Return [x, y] of the center of cell containing provided text 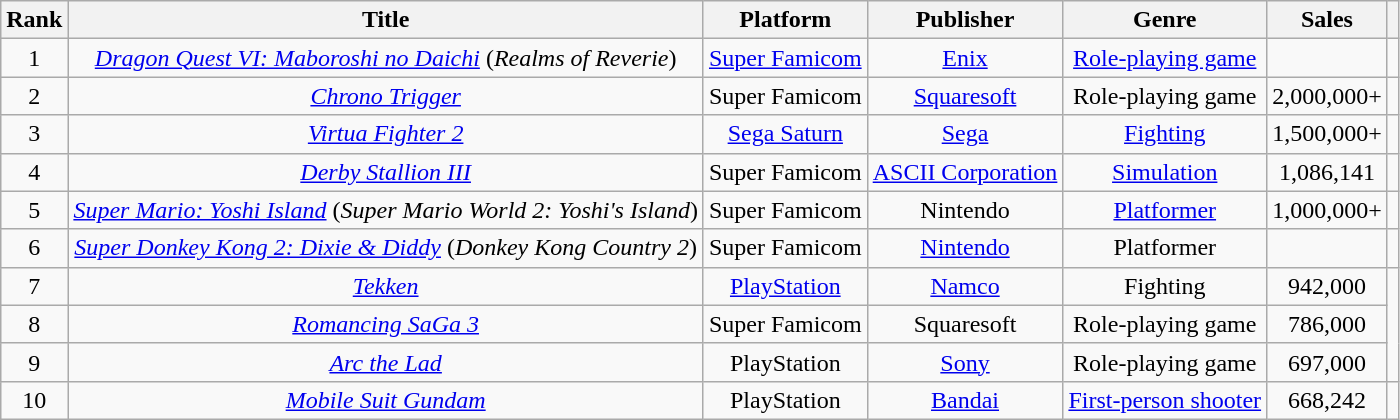
Dragon Quest VI: Maboroshi no Daichi (Realms of Reverie) [386, 58]
1,500,000+ [1328, 134]
4 [34, 172]
Simulation [1165, 172]
1,086,141 [1328, 172]
Sales [1328, 20]
Rank [34, 20]
1,000,000+ [1328, 210]
Derby Stallion III [386, 172]
Enix [965, 58]
2,000,000+ [1328, 96]
Genre [1165, 20]
Super Mario: Yoshi Island (Super Mario World 2: Yoshi's Island) [386, 210]
Title [386, 20]
ASCII Corporation [965, 172]
Bandai [965, 400]
Romancing SaGa 3 [386, 324]
Super Donkey Kong 2: Dixie & Diddy (Donkey Kong Country 2) [386, 248]
Arc the Lad [386, 362]
9 [34, 362]
Tekken [386, 286]
3 [34, 134]
8 [34, 324]
Mobile Suit Gundam [386, 400]
7 [34, 286]
2 [34, 96]
1 [34, 58]
Chrono Trigger [386, 96]
First-person shooter [1165, 400]
Sony [965, 362]
Sega [965, 134]
Platform [785, 20]
5 [34, 210]
Virtua Fighter 2 [386, 134]
10 [34, 400]
786,000 [1328, 324]
Sega Saturn [785, 134]
668,242 [1328, 400]
Namco [965, 286]
Publisher [965, 20]
697,000 [1328, 362]
942,000 [1328, 286]
6 [34, 248]
